Return (x, y) of the center of cell containing provided text 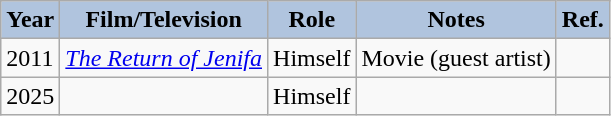
Ref. (582, 20)
The Return of Jenifa (164, 58)
Notes (456, 20)
Movie (guest artist) (456, 58)
Role (312, 20)
2025 (30, 96)
2011 (30, 58)
Film/Television (164, 20)
Year (30, 20)
